For the text-containing cell, return its midpoint in [X, Y] coordinate format. 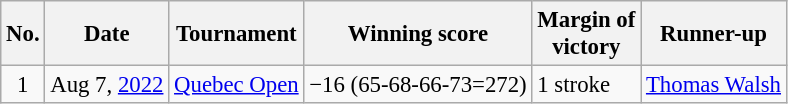
Winning score [418, 34]
1 stroke [586, 85]
Quebec Open [236, 85]
−16 (65-68-66-73=272) [418, 85]
Tournament [236, 34]
Aug 7, 2022 [107, 85]
1 [23, 85]
Margin ofvictory [586, 34]
Runner-up [714, 34]
Date [107, 34]
Thomas Walsh [714, 85]
No. [23, 34]
